Determine the [X, Y] coordinate at the center of the cell enclosing the given text.  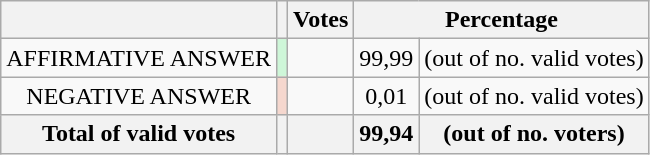
0,01 [386, 96]
99,99 [386, 58]
Percentage [502, 20]
AFFIRMATIVE ANSWER [139, 58]
Total of valid votes [139, 134]
NEGATIVE ANSWER [139, 96]
99,94 [386, 134]
(out of no. voters) [534, 134]
Votes [321, 20]
